Provide the [X, Y] coordinate of the cell's center where the given text is located.  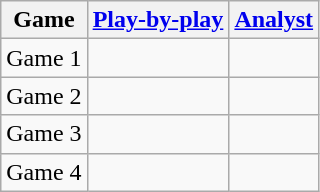
Game 3 [44, 134]
Analyst [274, 20]
Game 2 [44, 96]
Game 1 [44, 58]
Play-by-play [158, 20]
Game [44, 20]
Game 4 [44, 172]
